Provide the (X, Y) coordinate of the cell's center where the given text is located.  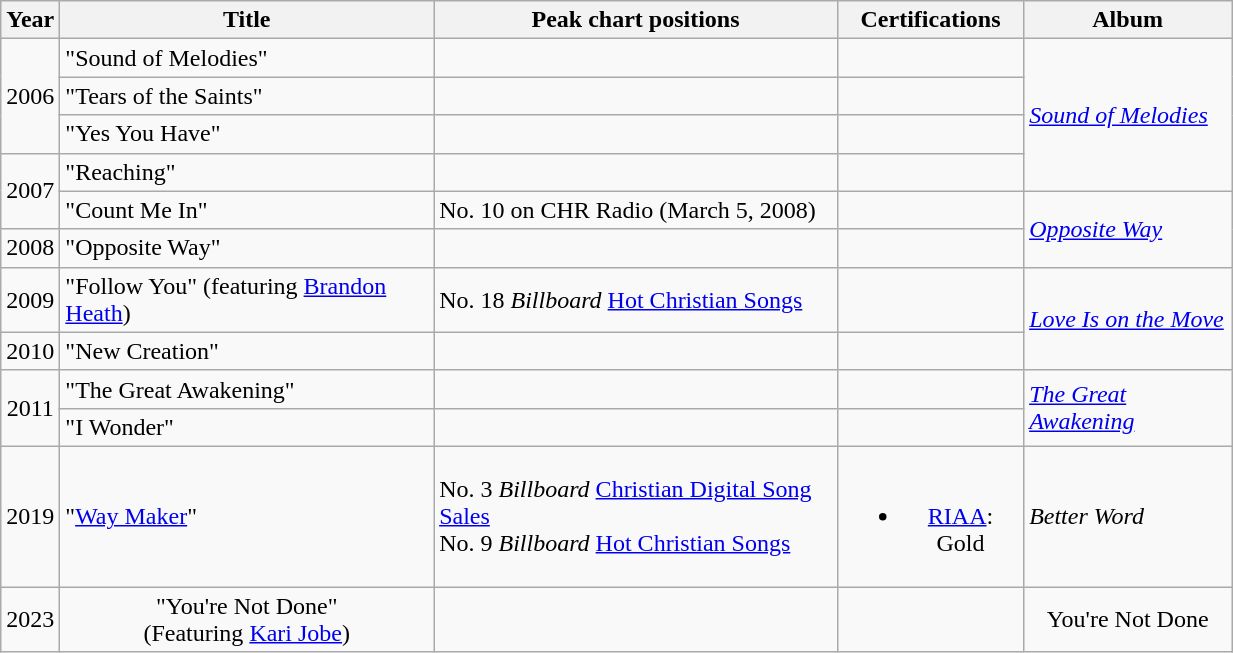
"Yes You Have" (247, 134)
"You're Not Done"(Featuring Kari Jobe) (247, 618)
"Way Maker" (247, 516)
Better Word (1128, 516)
"The Great Awakening" (247, 389)
Title (247, 20)
"Sound of Melodies" (247, 58)
2007 (30, 191)
No. 10 on CHR Radio (March 5, 2008) (636, 210)
No. 3 Billboard Christian Digital Song SalesNo. 9 Billboard Hot Christian Songs (636, 516)
Album (1128, 20)
Opposite Way (1128, 229)
2008 (30, 248)
"Tears of the Saints" (247, 96)
2019 (30, 516)
You're Not Done (1128, 618)
Love Is on the Move (1128, 318)
RIAA: Gold (930, 516)
"Follow You" (featuring Brandon Heath) (247, 300)
"Count Me In" (247, 210)
Sound of Melodies (1128, 115)
2011 (30, 408)
"New Creation" (247, 351)
Year (30, 20)
2009 (30, 300)
2006 (30, 96)
No. 18 Billboard Hot Christian Songs (636, 300)
Peak chart positions (636, 20)
"Reaching" (247, 172)
"Opposite Way" (247, 248)
2023 (30, 618)
The Great Awakening (1128, 408)
Certifications (930, 20)
"I Wonder" (247, 427)
2010 (30, 351)
